Return the [x, y] coordinate for the center point of the cell that contains the specified text.  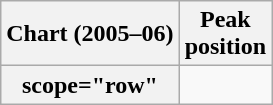
Peakposition [225, 34]
Chart (2005–06) [90, 34]
scope="row" [90, 85]
